For the text-containing cell, return its midpoint in (x, y) coordinate format. 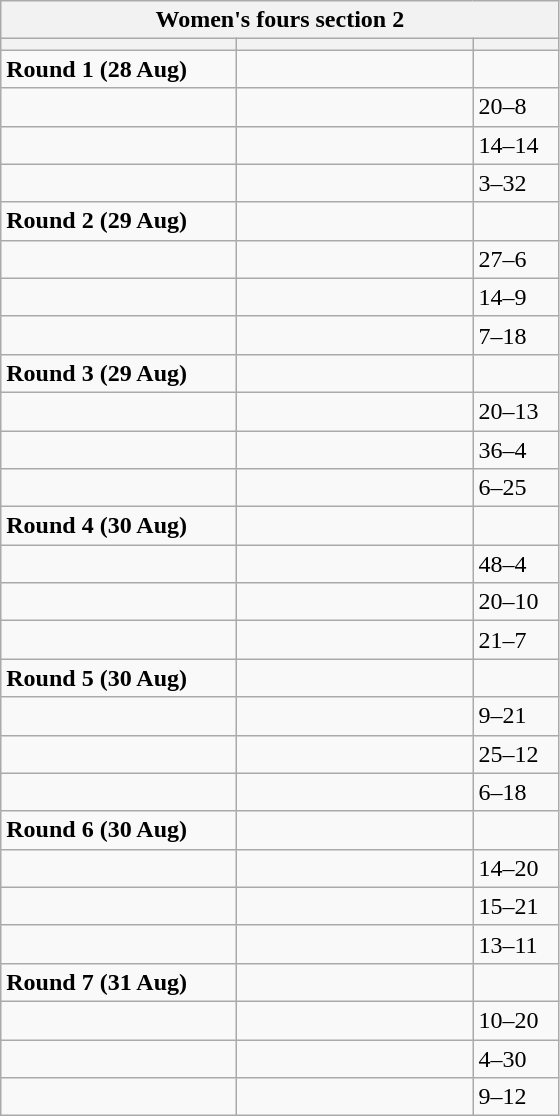
Round 3 (29 Aug) (119, 373)
7–18 (516, 335)
20–13 (516, 411)
15–21 (516, 906)
14–9 (516, 297)
Women's fours section 2 (280, 20)
6–25 (516, 488)
20–8 (516, 107)
10–20 (516, 1020)
4–30 (516, 1059)
Round 5 (30 Aug) (119, 678)
9–12 (516, 1097)
3–32 (516, 183)
Round 2 (29 Aug) (119, 221)
14–14 (516, 145)
Round 7 (31 Aug) (119, 982)
20–10 (516, 602)
25–12 (516, 754)
9–21 (516, 716)
Round 1 (28 Aug) (119, 69)
14–20 (516, 868)
27–6 (516, 259)
6–18 (516, 792)
Round 6 (30 Aug) (119, 830)
36–4 (516, 449)
13–11 (516, 944)
Round 4 (30 Aug) (119, 526)
48–4 (516, 564)
21–7 (516, 640)
